Pinpoint the cell where the given text exists, returning its (X, Y) midpoint coordinate. 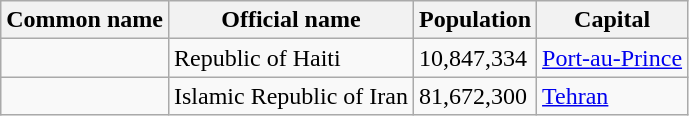
Republic of Haiti (290, 58)
Population (474, 20)
Common name (85, 20)
Islamic Republic of Iran (290, 96)
81,672,300 (474, 96)
10,847,334 (474, 58)
Port-au-Prince (612, 58)
Official name (290, 20)
Capital (612, 20)
Tehran (612, 96)
